Locate the cell with the specified text and output its (X, Y) center coordinate. 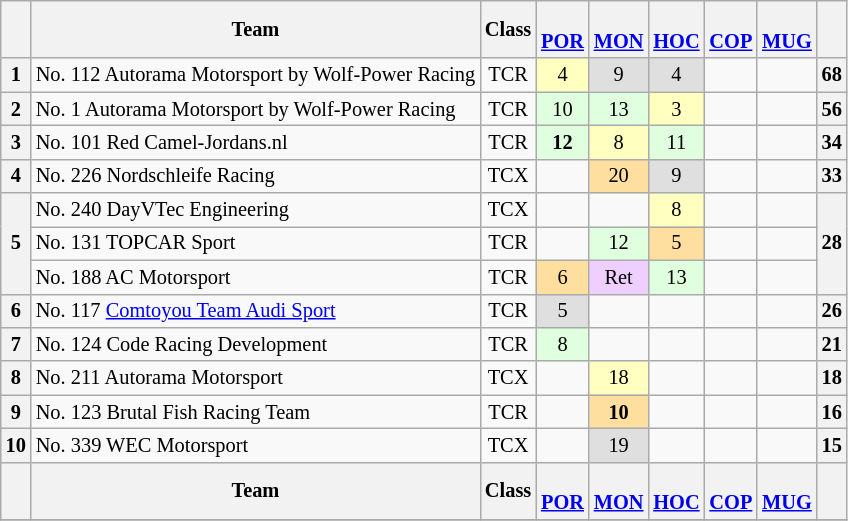
No. 240 DayVTec Engineering (256, 210)
No. 211 Autorama Motorsport (256, 378)
21 (832, 344)
No. 123 Brutal Fish Racing Team (256, 412)
20 (619, 176)
No. 1 Autorama Motorsport by Wolf-Power Racing (256, 109)
No. 188 AC Motorsport (256, 277)
1 (16, 75)
68 (832, 75)
Ret (619, 277)
No. 117 Comtoyou Team Audi Sport (256, 311)
33 (832, 176)
11 (676, 142)
No. 226 Nordschleife Racing (256, 176)
16 (832, 412)
15 (832, 445)
2 (16, 109)
7 (16, 344)
No. 112 Autorama Motorsport by Wolf-Power Racing (256, 75)
19 (619, 445)
26 (832, 311)
No. 101 Red Camel-Jordans.nl (256, 142)
No. 339 WEC Motorsport (256, 445)
34 (832, 142)
No. 124 Code Racing Development (256, 344)
28 (832, 244)
No. 131 TOPCAR Sport (256, 243)
56 (832, 109)
